Find where the given text appears and provide that cell's center as [X, Y] coordinate. 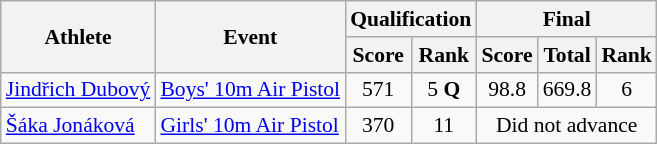
Girls' 10m Air Pistol [250, 126]
669.8 [568, 90]
Final [566, 19]
Event [250, 36]
Total [568, 55]
571 [378, 90]
5 Q [444, 90]
Šáka Jonáková [78, 126]
Did not advance [566, 126]
98.8 [506, 90]
Jindřich Dubový [78, 90]
Athlete [78, 36]
6 [626, 90]
Qualification [410, 19]
11 [444, 126]
Boys' 10m Air Pistol [250, 90]
370 [378, 126]
